Provide the (x, y) coordinate of the cell's center where the given text is located.  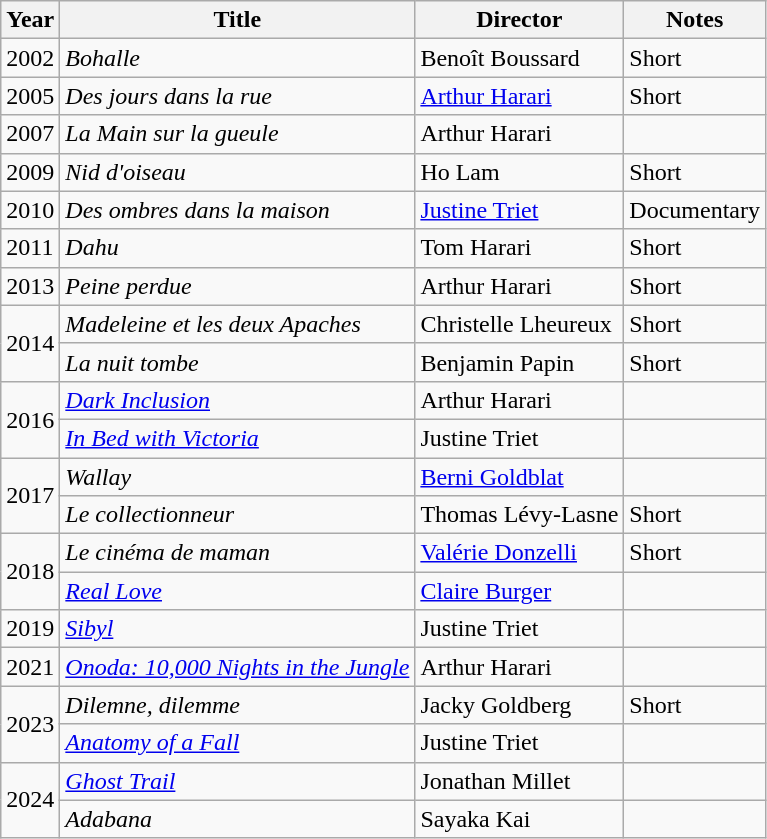
2018 (30, 572)
2024 (30, 800)
Jacky Goldberg (520, 705)
Bohalle (238, 58)
Year (30, 20)
Real Love (238, 591)
Notes (695, 20)
Title (238, 20)
2009 (30, 172)
Thomas Lévy-Lasne (520, 515)
Christelle Lheureux (520, 324)
Le collectionneur (238, 515)
2021 (30, 667)
Sayaka Kai (520, 819)
Madeleine et les deux Apaches (238, 324)
Anatomy of a Fall (238, 743)
2014 (30, 343)
Ghost Trail (238, 781)
2011 (30, 248)
Dilemne, dilemme (238, 705)
Wallay (238, 477)
2007 (30, 134)
Dahu (238, 248)
2010 (30, 210)
Le cinéma de maman (238, 553)
2017 (30, 496)
La Main sur la gueule (238, 134)
Sibyl (238, 629)
2023 (30, 724)
Documentary (695, 210)
Benoît Boussard (520, 58)
Ho Lam (520, 172)
Claire Burger (520, 591)
Benjamin Papin (520, 362)
2005 (30, 96)
2002 (30, 58)
Director (520, 20)
Des jours dans la rue (238, 96)
Des ombres dans la maison (238, 210)
Adabana (238, 819)
In Bed with Victoria (238, 438)
Dark Inclusion (238, 400)
2019 (30, 629)
Nid d'oiseau (238, 172)
2013 (30, 286)
Tom Harari (520, 248)
2016 (30, 419)
La nuit tombe (238, 362)
Valérie Donzelli (520, 553)
Jonathan Millet (520, 781)
Berni Goldblat (520, 477)
Onoda: 10,000 Nights in the Jungle (238, 667)
Peine perdue (238, 286)
